From the cell containing the given text, extract its center point as (X, Y) coordinate. 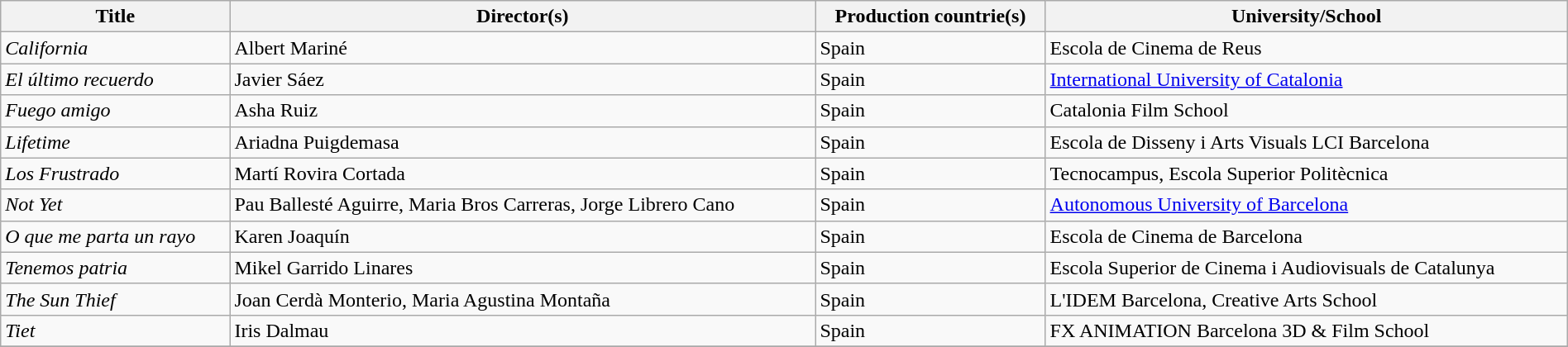
L'IDEM Barcelona, Creative Arts School (1307, 299)
Tenemos patria (116, 268)
Production countrie(s) (930, 17)
Karen Joaquín (523, 236)
Autonomous University of Barcelona (1307, 205)
Tecnocampus, Escola Superior Politècnica (1307, 173)
International University of Catalonia (1307, 79)
Iris Dalmau (523, 330)
Los Frustrado (116, 173)
Not Yet (116, 205)
O que me parta un rayo (116, 236)
Catalonia Film School (1307, 111)
The Sun Thief (116, 299)
Javier Sáez (523, 79)
Escola de Disseny i Arts Visuals LCI Barcelona (1307, 142)
Martí Rovira Cortada (523, 173)
Tiet (116, 330)
Asha Ruiz (523, 111)
California (116, 48)
Lifetime (116, 142)
Pau Ballesté Aguirre, Maria Bros Carreras, Jorge Librero Cano (523, 205)
Mikel Garrido Linares (523, 268)
El último recuerdo (116, 79)
Title (116, 17)
Escola Superior de Cinema i Audiovisuals de Catalunya (1307, 268)
Escola de Cinema de Reus (1307, 48)
Fuego amigo (116, 111)
Albert Mariné (523, 48)
Joan Cerdà Monterio, Maria Agustina Montaña (523, 299)
Escola de Cinema de Barcelona (1307, 236)
Director(s) (523, 17)
Ariadna Puigdemasa (523, 142)
FX ANIMATION Barcelona 3D & Film School (1307, 330)
University/School (1307, 17)
